Output the [x, y] coordinate of the center of the cell containing the given text.  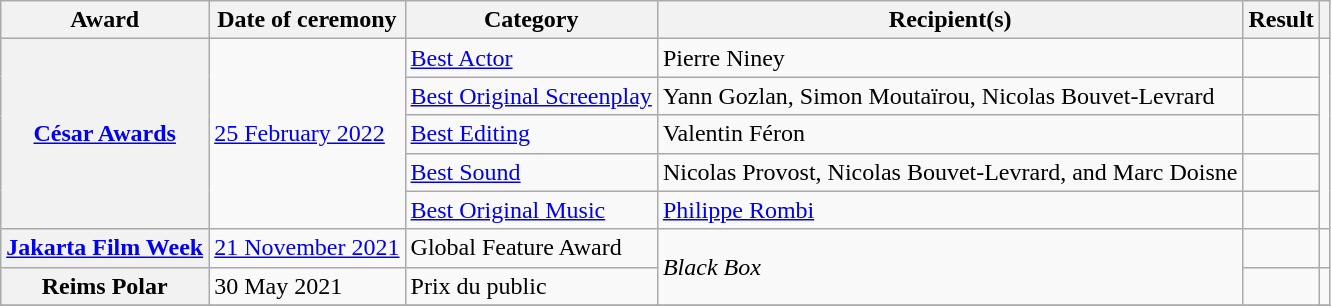
21 November 2021 [307, 248]
Global Feature Award [531, 248]
Yann Gozlan, Simon Moutaïrou, Nicolas Bouvet-Levrard [950, 96]
Valentin Féron [950, 134]
Pierre Niney [950, 58]
Black Box [950, 267]
Prix du public [531, 286]
Result [1281, 20]
Recipient(s) [950, 20]
Category [531, 20]
30 May 2021 [307, 286]
Best Editing [531, 134]
Best Actor [531, 58]
Best Original Screenplay [531, 96]
Nicolas Provost, Nicolas Bouvet-Levrard, and Marc Doisne [950, 172]
Award [105, 20]
Philippe Rombi [950, 210]
Best Sound [531, 172]
Best Original Music [531, 210]
25 February 2022 [307, 134]
Date of ceremony [307, 20]
César Awards [105, 134]
Reims Polar [105, 286]
Jakarta Film Week [105, 248]
